Return the [X, Y] coordinate for the center point of the cell that contains the specified text.  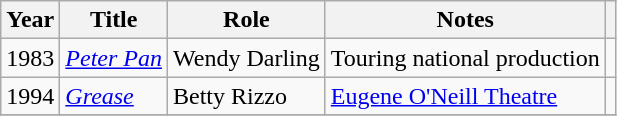
1994 [30, 96]
Grease [114, 96]
Title [114, 20]
Role [247, 20]
Touring national production [465, 58]
1983 [30, 58]
Year [30, 20]
Eugene O'Neill Theatre [465, 96]
Wendy Darling [247, 58]
Peter Pan [114, 58]
Betty Rizzo [247, 96]
Notes [465, 20]
